Detect which cell encompasses the target text, then output its [x, y] center coordinate. 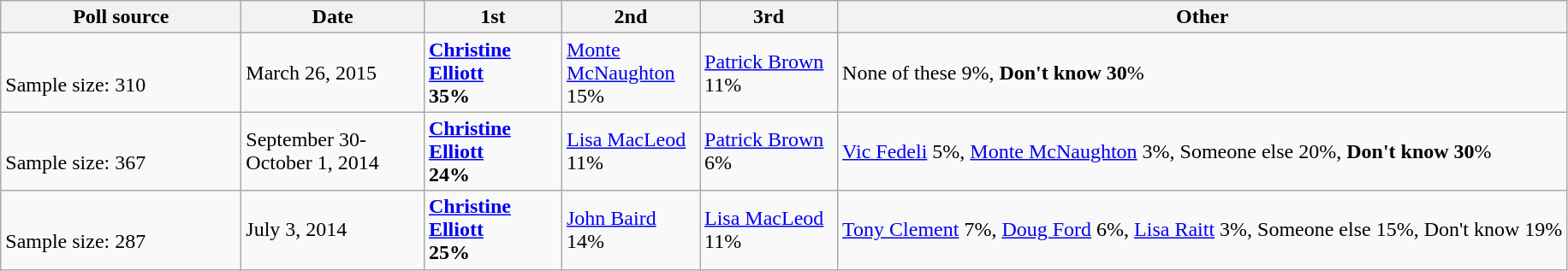
Patrick Brown 6% [769, 151]
Date [333, 17]
Monte McNaughton 15% [630, 73]
None of these 9%, Don't know 30% [1203, 73]
Tony Clement 7%, Doug Ford 6%, Lisa Raitt 3%, Someone else 15%, Don't know 19% [1203, 230]
3rd [769, 17]
Christine Elliott24% [493, 151]
Sample size: 310 [122, 73]
Vic Fedeli 5%, Monte McNaughton 3%, Someone else 20%, Don't know 30% [1203, 151]
Lisa MacLeod 11% [630, 151]
Sample size: 367 [122, 151]
July 3, 2014 [333, 230]
Sample size: 287 [122, 230]
September 30-October 1, 2014 [333, 151]
Christine Elliott25% [493, 230]
Lisa MacLeod11% [769, 230]
Christine Elliott35% [493, 73]
Poll source [122, 17]
2nd [630, 17]
1st [493, 17]
Patrick Brown 11% [769, 73]
Other [1203, 17]
John Baird14% [630, 230]
March 26, 2015 [333, 73]
